Provide the [x, y] coordinate of the cell's center where the given text is located.  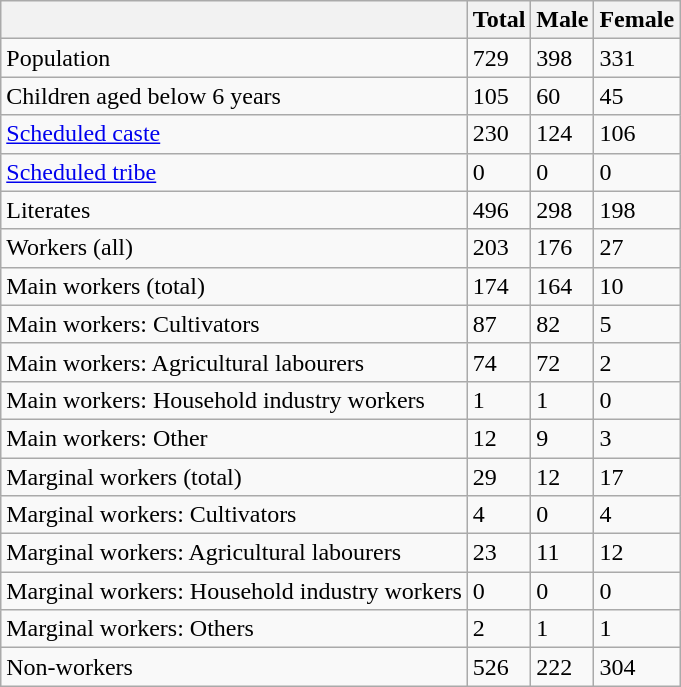
Female [637, 20]
Workers (all) [234, 248]
72 [562, 362]
Total [499, 20]
Main workers: Agricultural labourers [234, 362]
398 [562, 58]
9 [562, 438]
198 [637, 210]
526 [499, 667]
Scheduled tribe [234, 172]
10 [637, 286]
496 [499, 210]
27 [637, 248]
304 [637, 667]
Main workers: Other [234, 438]
203 [499, 248]
Marginal workers: Cultivators [234, 515]
Children aged below 6 years [234, 96]
11 [562, 553]
Scheduled caste [234, 134]
29 [499, 477]
Marginal workers: Agricultural labourers [234, 553]
3 [637, 438]
164 [562, 286]
Marginal workers (total) [234, 477]
74 [499, 362]
60 [562, 96]
Marginal workers: Household industry workers [234, 591]
87 [499, 324]
729 [499, 58]
176 [562, 248]
106 [637, 134]
Main workers (total) [234, 286]
Main workers: Household industry workers [234, 400]
5 [637, 324]
Literates [234, 210]
Marginal workers: Others [234, 629]
174 [499, 286]
45 [637, 96]
Male [562, 20]
298 [562, 210]
331 [637, 58]
Population [234, 58]
124 [562, 134]
105 [499, 96]
82 [562, 324]
222 [562, 667]
Main workers: Cultivators [234, 324]
17 [637, 477]
230 [499, 134]
Non-workers [234, 667]
23 [499, 553]
